Determine the [X, Y] coordinate at the center of the cell enclosing the given text.  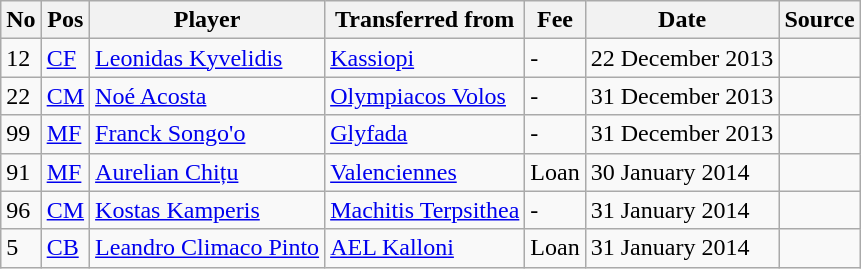
Fee [555, 20]
AEL Kalloni [425, 248]
91 [21, 172]
Glyfada [425, 134]
Aurelian Chițu [208, 172]
Pos [65, 20]
Noé Acosta [208, 96]
Player [208, 20]
Source [820, 20]
CF [65, 58]
Valenciennes [425, 172]
Leonidas Kyvelidis [208, 58]
Transferred from [425, 20]
30 January 2014 [682, 172]
12 [21, 58]
96 [21, 210]
No [21, 20]
Leandro Climaco Pinto [208, 248]
Machitis Terpsithea [425, 210]
99 [21, 134]
Franck Songo'o [208, 134]
Kostas Kamperis [208, 210]
CB [65, 248]
Date [682, 20]
22 [21, 96]
Kassiopi [425, 58]
Olympiacos Volos [425, 96]
22 December 2013 [682, 58]
5 [21, 248]
